Detect which cell encompasses the target text, then output its [X, Y] center coordinate. 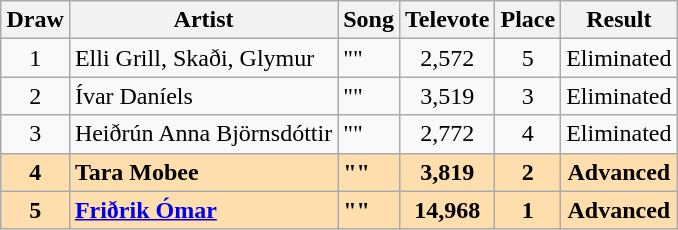
2,572 [446, 58]
Tara Mobee [203, 172]
2,772 [446, 134]
3,519 [446, 96]
Result [619, 20]
Friðrik Ómar [203, 210]
Place [528, 20]
Heiðrún Anna Björnsdóttir [203, 134]
Song [369, 20]
Elli Grill, Skaði, Glymur [203, 58]
14,968 [446, 210]
Draw [35, 20]
Televote [446, 20]
Artist [203, 20]
3,819 [446, 172]
Ívar Daníels [203, 96]
